Identify which cell holds the provided text, then report its [X, Y] central coordinate. 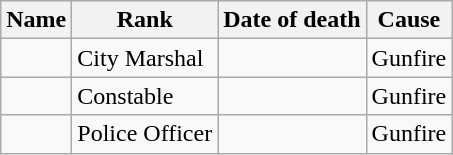
Constable [145, 96]
Police Officer [145, 134]
Name [36, 20]
Cause [409, 20]
Rank [145, 20]
Date of death [292, 20]
City Marshal [145, 58]
